Output the [x, y] coordinate of the center of the cell containing the given text.  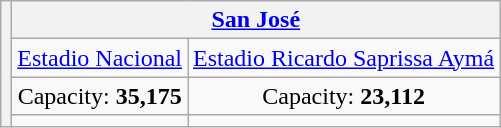
Capacity: 23,112 [344, 96]
Estadio Ricardo Saprissa Aymá [344, 58]
Estadio Nacional [100, 58]
Capacity: 35,175 [100, 96]
San José [256, 20]
